Determine the [x, y] coordinate at the center of the cell enclosing the given text.  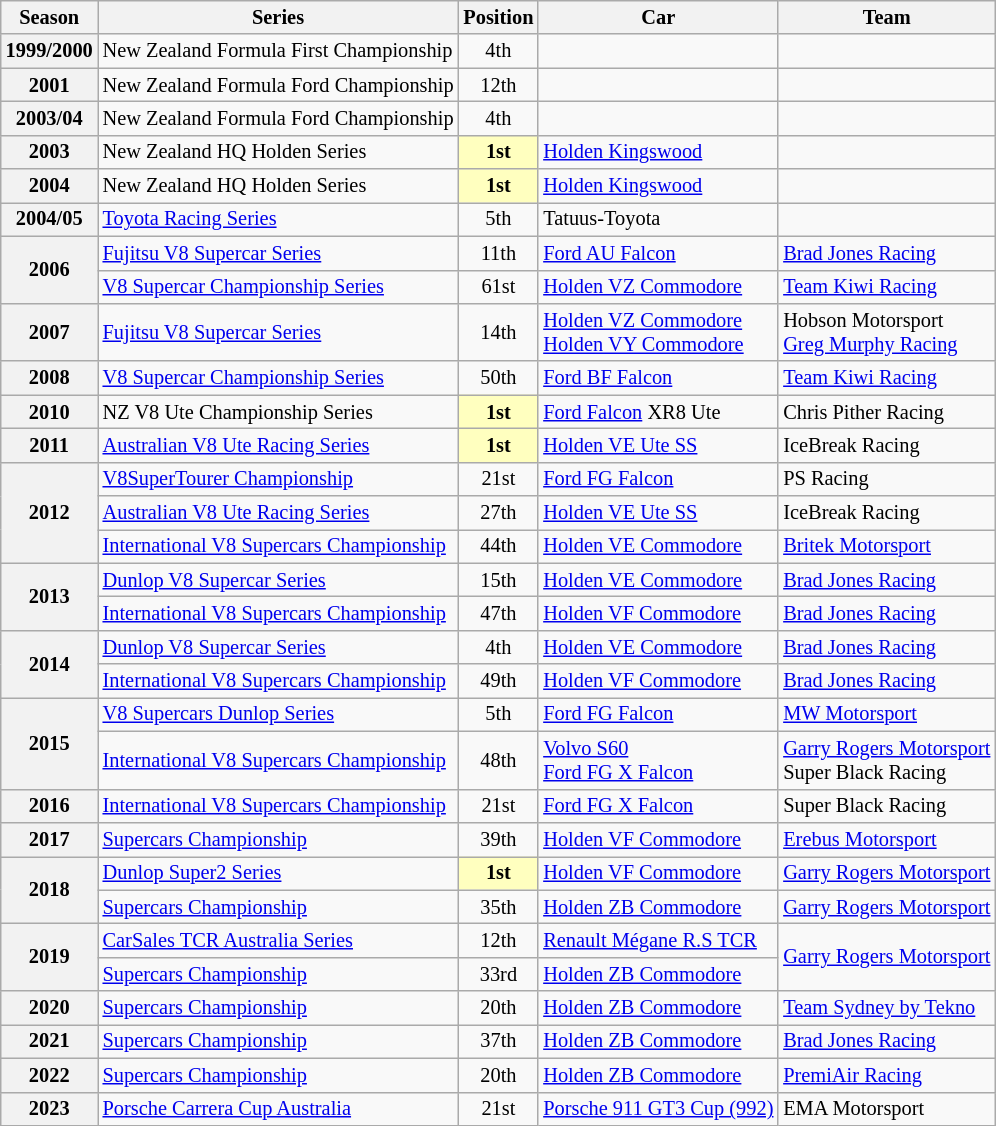
37th [498, 1041]
11th [498, 253]
Porsche 911 GT3 Cup (992) [658, 1109]
44th [498, 546]
NZ V8 Ute Championship Series [278, 412]
2007 [50, 332]
48th [498, 760]
2015 [50, 742]
Volvo S60Ford FG X Falcon [658, 760]
MW Motorsport [886, 714]
2011 [50, 445]
Holden VZ CommodoreHolden VY Commodore [658, 332]
2021 [50, 1041]
27th [498, 513]
PS Racing [886, 479]
New Zealand Formula First Championship [278, 51]
Garry Rogers MotorsportSuper Black Racing [886, 760]
49th [498, 681]
2022 [50, 1075]
2018 [50, 890]
35th [498, 907]
Britek Motorsport [886, 546]
33rd [498, 974]
2013 [50, 596]
Ford Falcon XR8 Ute [658, 412]
Season [50, 17]
EMA Motorsport [886, 1109]
Series [278, 17]
Ford AU Falcon [658, 253]
2004/05 [50, 219]
V8SuperTourer Championship [278, 479]
Dunlop Super2 Series [278, 873]
Position [498, 17]
PremiAir Racing [886, 1075]
2019 [50, 956]
Ford FG X Falcon [658, 806]
2012 [50, 512]
2004 [50, 186]
Erebus Motorsport [886, 839]
1999/2000 [50, 51]
2006 [50, 270]
CarSales TCR Australia Series [278, 940]
Holden VZ Commodore [658, 287]
Tatuus-Toyota [658, 219]
Team Sydney by Tekno [886, 1008]
Toyota Racing Series [278, 219]
V8 Supercars Dunlop Series [278, 714]
2020 [50, 1008]
47th [498, 613]
2017 [50, 839]
2023 [50, 1109]
50th [498, 378]
Car [658, 17]
14th [498, 332]
2014 [50, 664]
2016 [50, 806]
Renault Mégane R.S TCR [658, 940]
2001 [50, 85]
Hobson MotorsportGreg Murphy Racing [886, 332]
2010 [50, 412]
2003/04 [50, 118]
39th [498, 839]
Ford BF Falcon [658, 378]
15th [498, 580]
Super Black Racing [886, 806]
Team [886, 17]
61st [498, 287]
Chris Pither Racing [886, 412]
Porsche Carrera Cup Australia [278, 1109]
2003 [50, 152]
2008 [50, 378]
